Extract the [X, Y] coordinate from the center of the cell holding the provided text.  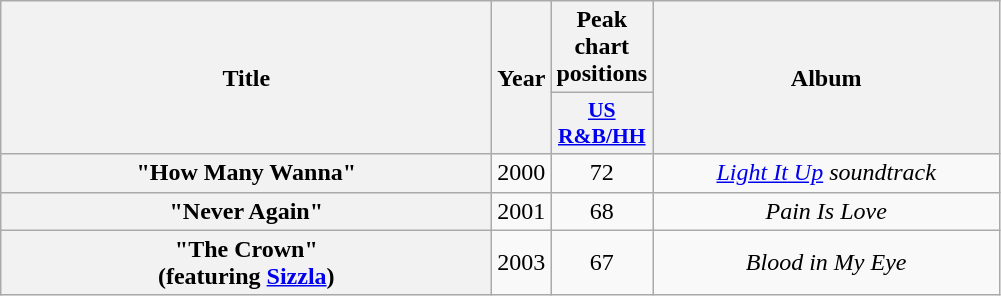
Peak chart positions [602, 47]
Light It Up soundtrack [826, 173]
Title [246, 78]
"The Crown"(featuring Sizzla) [246, 262]
Pain Is Love [826, 211]
72 [602, 173]
2000 [522, 173]
"How Many Wanna" [246, 173]
Blood in My Eye [826, 262]
2003 [522, 262]
Album [826, 78]
USR&B/HH [602, 124]
67 [602, 262]
2001 [522, 211]
"Never Again" [246, 211]
68 [602, 211]
Year [522, 78]
